From the cell containing the given text, extract its center point as [x, y] coordinate. 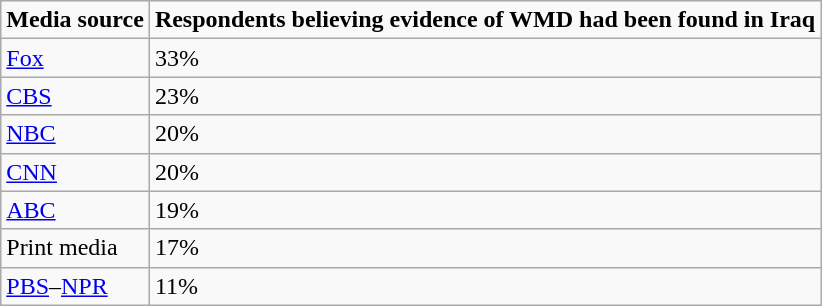
PBS–NPR [76, 286]
11% [484, 286]
Print media [76, 248]
23% [484, 96]
CBS [76, 96]
CNN [76, 172]
33% [484, 58]
ABC [76, 210]
19% [484, 210]
Respondents believing evidence of WMD had been found in Iraq [484, 20]
17% [484, 248]
NBC [76, 134]
Fox [76, 58]
Media source [76, 20]
